From the cell containing the given text, extract its center point as [x, y] coordinate. 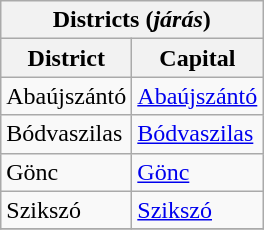
District [66, 58]
Capital [198, 58]
Districts (járás) [132, 20]
